From the cell containing the given text, extract its center point as (X, Y) coordinate. 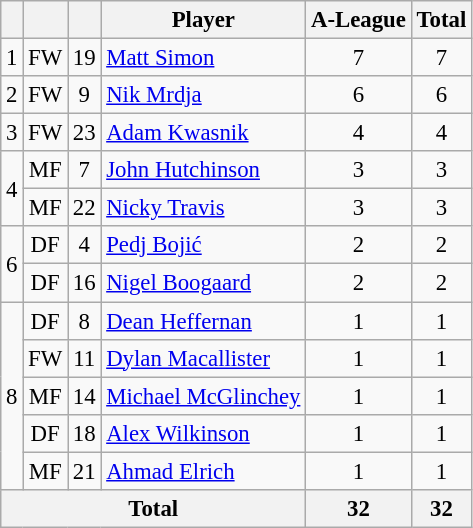
23 (84, 133)
Ahmad Elrich (204, 471)
Alex Wilkinson (204, 433)
Matt Simon (204, 58)
21 (84, 471)
16 (84, 283)
John Hutchinson (204, 170)
19 (84, 58)
Dean Heffernan (204, 321)
A-League (359, 20)
Michael McGlinchey (204, 396)
Player (204, 20)
Dylan Macallister (204, 358)
11 (84, 358)
22 (84, 208)
Nik Mrdja (204, 95)
14 (84, 396)
Pedj Bojić (204, 245)
Nigel Boogaard (204, 283)
9 (84, 95)
18 (84, 433)
Adam Kwasnik (204, 133)
Nicky Travis (204, 208)
